From the cell containing the given text, extract its center point as [x, y] coordinate. 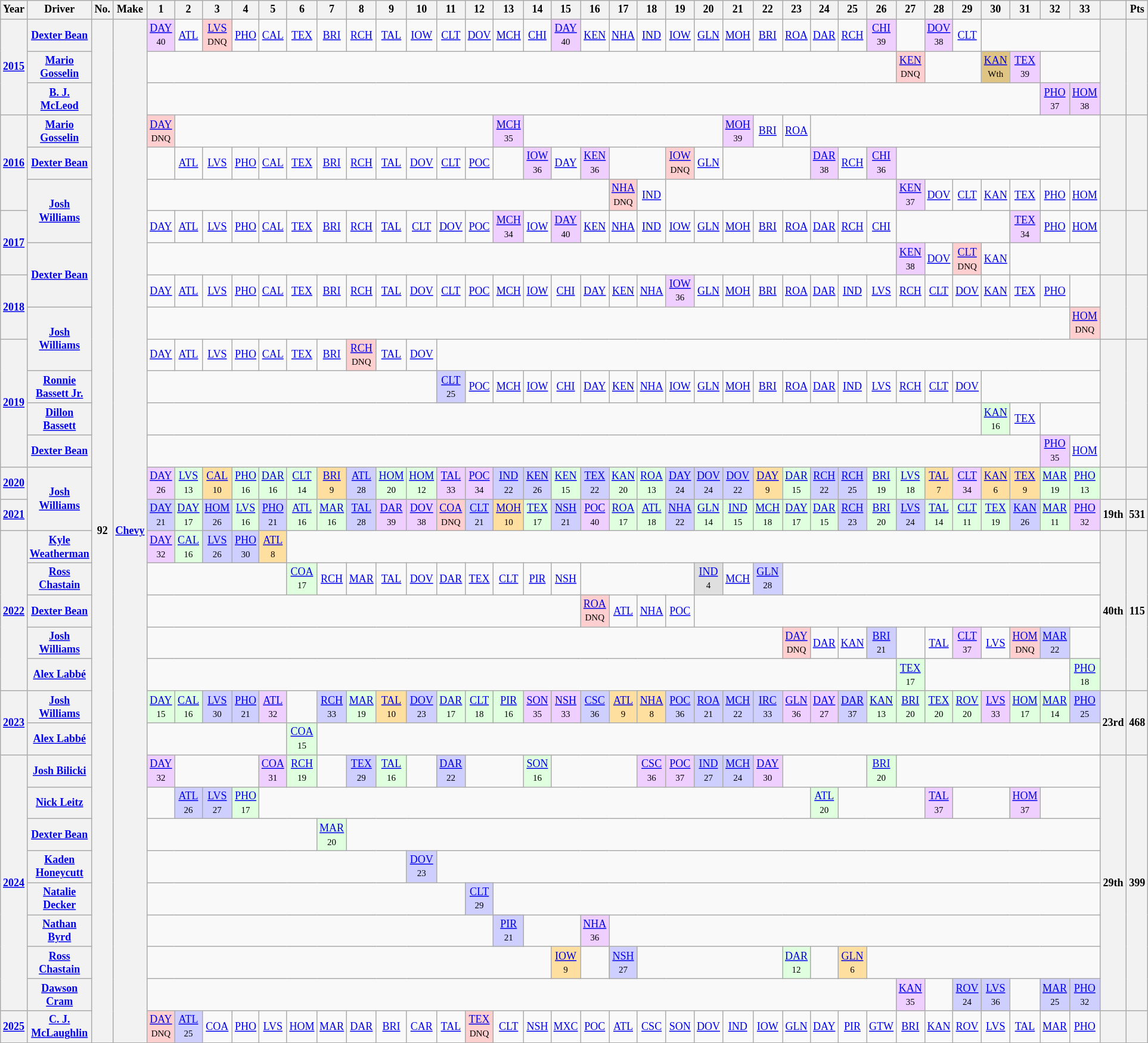
RCH22 [824, 483]
2022 [14, 611]
PIR16 [509, 707]
LVS36 [995, 995]
DAR16 [273, 483]
CAR [422, 1027]
TAL28 [361, 515]
DAY24 [680, 483]
1 [161, 10]
C. J. McLaughlin [60, 1027]
COA15 [302, 739]
MCH35 [509, 131]
17 [623, 10]
DAR17 [451, 707]
IRC33 [768, 707]
CLT21 [479, 515]
KENDNQ [910, 67]
12 [479, 10]
KAN13 [882, 707]
KEN36 [595, 163]
GLN28 [768, 579]
Nathan Byrd [60, 931]
RCH33 [332, 707]
DOV22 [738, 483]
32 [1055, 10]
ATL25 [188, 1027]
MAR14 [1055, 707]
HOM37 [1025, 803]
Josh Bilicki [60, 771]
IND4 [709, 579]
TEX19 [995, 515]
BRI9 [332, 483]
SON35 [538, 707]
KAN20 [623, 483]
2025 [14, 1027]
Kyle Weatherman [60, 547]
ROV [967, 1027]
Nick Leitz [60, 803]
HOM38 [1085, 99]
28 [939, 10]
PHO30 [246, 547]
Driver [60, 10]
TEX9 [1025, 483]
LVSDNQ [217, 35]
ATL18 [651, 515]
MOH10 [509, 515]
2023 [14, 722]
LVS18 [910, 483]
MCH34 [509, 227]
DAY26 [161, 483]
18 [651, 10]
CLTDNQ [967, 259]
2020 [14, 483]
DAY27 [824, 707]
CHI36 [882, 163]
2017 [14, 243]
LVS27 [217, 803]
ATL20 [824, 803]
NHA36 [595, 931]
SON [680, 1027]
No. [103, 10]
IOW9 [566, 963]
ROA17 [623, 515]
POC40 [595, 515]
27 [910, 10]
ROV20 [967, 707]
LVS30 [217, 707]
KEN26 [538, 483]
13 [509, 10]
GLN6 [852, 963]
MAR22 [1055, 643]
CAL10 [217, 483]
IND22 [509, 483]
TAL33 [451, 483]
ATL32 [273, 707]
CLT11 [967, 515]
KANWth [995, 67]
23rd [1113, 722]
11 [451, 10]
115 [1137, 611]
NHA8 [651, 707]
TAL37 [939, 803]
KEN37 [910, 195]
Year [14, 10]
POC34 [479, 483]
TAL14 [939, 515]
PHO13 [1085, 483]
33 [1085, 10]
ATL9 [623, 707]
RCH19 [302, 771]
29 [967, 10]
CLT14 [302, 483]
CLT25 [451, 387]
531 [1137, 515]
GTW [882, 1027]
ATL28 [361, 483]
CLT29 [479, 899]
KAN26 [1025, 515]
POC37 [680, 771]
DOV24 [709, 483]
IOWDNQ [680, 163]
PHO35 [1055, 451]
4 [246, 10]
Natalie Decker [60, 899]
HOM20 [391, 483]
MAR20 [332, 835]
29th [1113, 882]
16 [595, 10]
Ronnie Bassett Jr. [60, 387]
2019 [14, 403]
NHADNQ [623, 195]
92 [103, 531]
KAN6 [995, 483]
DAY21 [161, 515]
468 [1137, 722]
6 [302, 10]
CLT34 [967, 483]
19th [1113, 515]
ATL26 [188, 803]
TAL16 [391, 771]
40th [1113, 611]
LVS16 [246, 515]
14 [538, 10]
HOM26 [217, 515]
DAY9 [768, 483]
8 [361, 10]
TAL7 [939, 483]
BRI21 [882, 643]
B. J. McLeod [60, 99]
PHO25 [1085, 707]
ATL8 [273, 547]
2016 [14, 163]
24 [824, 10]
ROV24 [967, 995]
MCH24 [738, 771]
TAL10 [391, 707]
Dawson Cram [60, 995]
22 [768, 10]
COADNQ [451, 515]
2 [188, 10]
3 [217, 10]
DAR37 [852, 707]
MAR25 [1055, 995]
MCH22 [738, 707]
MOH39 [738, 131]
TEX39 [1025, 67]
NSH33 [566, 707]
LVS24 [910, 515]
COA31 [273, 771]
KAN35 [910, 995]
IND15 [738, 515]
30 [995, 10]
DAY30 [768, 771]
DAY15 [161, 707]
CSC [651, 1027]
KEN38 [910, 259]
PIR21 [509, 931]
MXC [566, 1027]
DAY DNQ [161, 1027]
ROA21 [709, 707]
CHI39 [882, 35]
23 [796, 10]
TEX20 [939, 707]
KEN15 [566, 483]
ROADNQ [595, 611]
5 [273, 10]
MAR16 [332, 515]
CLT 37 [967, 643]
CLT18 [479, 707]
IND27 [709, 771]
LVS33 [995, 707]
2024 [14, 882]
RCH23 [852, 515]
TEX22 [595, 483]
399 [1137, 882]
MCH18 [768, 515]
BRI19 [882, 483]
LVS26 [217, 547]
Make [130, 10]
26 [882, 10]
LVS13 [188, 483]
GLN36 [796, 707]
2021 [14, 515]
NSH21 [566, 515]
COA17 [302, 579]
ROA13 [651, 483]
PHO18 [1085, 675]
2015 [14, 67]
TEX34 [1025, 227]
DAR12 [796, 963]
HOM17 [1025, 707]
Dillon Bassett [60, 419]
NHA22 [680, 515]
NSH27 [623, 963]
Chevy [130, 531]
10 [422, 10]
20 [709, 10]
25 [852, 10]
SON16 [538, 771]
ATL16 [302, 515]
Pts [1137, 10]
RCH25 [852, 483]
DAR39 [391, 515]
7 [332, 10]
19 [680, 10]
GLN14 [709, 515]
DAR38 [824, 163]
9 [391, 10]
15 [566, 10]
TEXDNQ [479, 1027]
31 [1025, 10]
HOM12 [422, 483]
2018 [14, 306]
DAR22 [451, 771]
Kaden Honeycutt [60, 867]
MAR11 [1055, 515]
POC36 [680, 707]
RCHDNQ [361, 355]
KAN16 [995, 419]
TEX29 [361, 771]
COA [217, 1027]
PHO17 [246, 803]
PHO37 [1055, 99]
PHO16 [246, 483]
21 [738, 10]
